For the text-containing cell, return its midpoint in (X, Y) coordinate format. 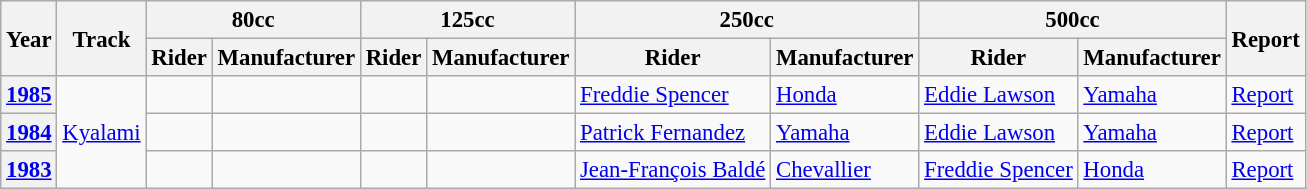
1983 (29, 170)
Jean-François Baldé (673, 170)
Patrick Fernandez (673, 133)
Kyalami (102, 132)
Year (29, 38)
Chevallier (845, 170)
250cc (747, 20)
500cc (1072, 20)
125cc (467, 20)
Track (102, 38)
1985 (29, 95)
1984 (29, 133)
80cc (253, 20)
